From the cell containing the given text, extract its center point as [x, y] coordinate. 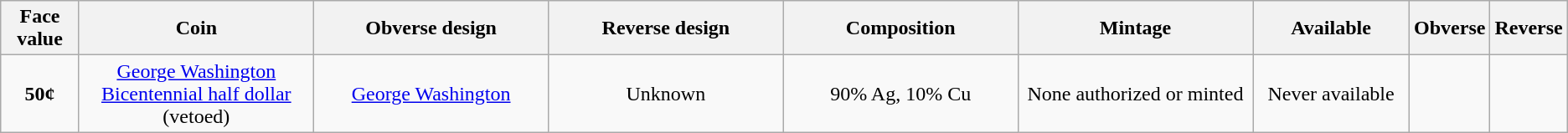
Unknown [666, 94]
90% Ag, 10% Cu [900, 94]
Obverse design [431, 28]
Mintage [1135, 28]
Coin [196, 28]
Reverse design [666, 28]
None authorized or minted [1135, 94]
George Washington Bicentennial half dollar(vetoed) [196, 94]
Face value [40, 28]
Never available [1332, 94]
Composition [900, 28]
50¢ [40, 94]
Available [1332, 28]
George Washington [431, 94]
Reverse [1529, 28]
Obverse [1450, 28]
